Return [X, Y] of the center of cell containing provided text 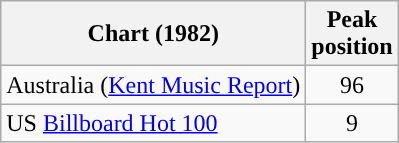
Chart (1982) [154, 34]
Peakposition [352, 34]
US Billboard Hot 100 [154, 123]
Australia (Kent Music Report) [154, 85]
96 [352, 85]
9 [352, 123]
